Determine the [x, y] coordinate at the center of the cell enclosing the given text.  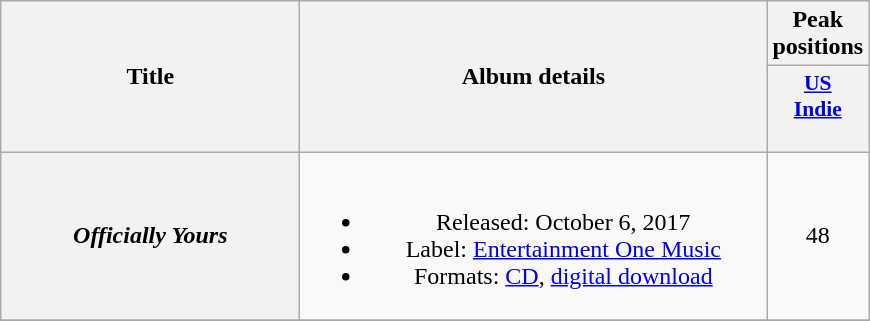
Peak positions [818, 34]
Album details [534, 77]
Released: October 6, 2017Label: Entertainment One MusicFormats: CD, digital download [534, 236]
48 [818, 236]
USIndie [818, 110]
Title [150, 77]
Officially Yours [150, 236]
